Detect which cell encompasses the target text, then output its (X, Y) center coordinate. 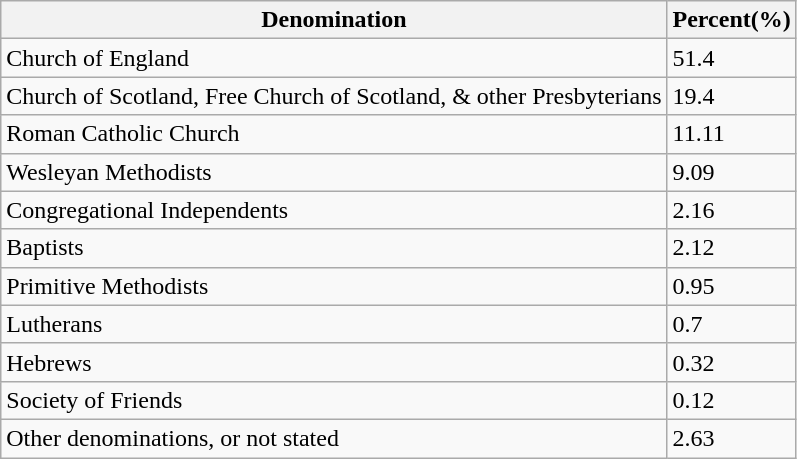
Wesleyan Methodists (334, 172)
Primitive Methodists (334, 286)
11.11 (732, 134)
51.4 (732, 58)
0.32 (732, 362)
0.95 (732, 286)
0.7 (732, 324)
Other denominations, or not stated (334, 438)
Society of Friends (334, 400)
0.12 (732, 400)
Denomination (334, 20)
Percent(%) (732, 20)
Congregational Independents (334, 210)
19.4 (732, 96)
2.16 (732, 210)
Lutherans (334, 324)
2.12 (732, 248)
Church of Scotland, Free Church of Scotland, & other Presbyterians (334, 96)
Hebrews (334, 362)
Church of England (334, 58)
9.09 (732, 172)
2.63 (732, 438)
Roman Catholic Church (334, 134)
Baptists (334, 248)
